Pinpoint the cell where the given text exists, returning its (x, y) midpoint coordinate. 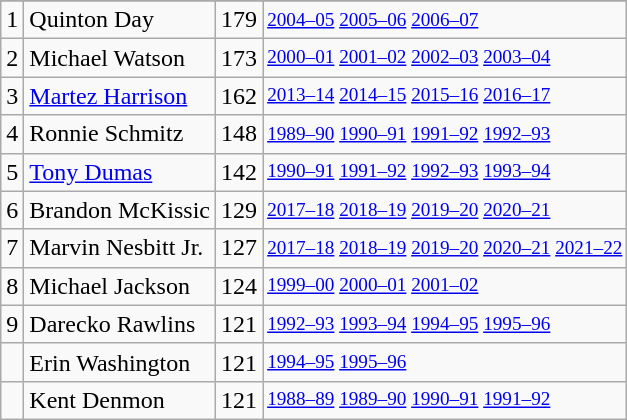
Erin Washington (120, 362)
Darecko Rawlins (120, 324)
Michael Watson (120, 58)
2017–18 2018–19 2019–20 2020–21 (445, 210)
179 (240, 20)
1994–95 1995–96 (445, 362)
1989–90 1990–91 1991–92 1992–93 (445, 134)
Ronnie Schmitz (120, 134)
Martez Harrison (120, 96)
Michael Jackson (120, 286)
Marvin Nesbitt Jr. (120, 248)
6 (12, 210)
1988–89 1989–90 1990–91 1991–92 (445, 400)
3 (12, 96)
2017–18 2018–19 2019–20 2020–21 2021–22 (445, 248)
1 (12, 20)
1992–93 1993–94 1994–95 1995–96 (445, 324)
2013–14 2014–15 2015–16 2016–17 (445, 96)
Brandon McKissic (120, 210)
2000–01 2001–02 2002–03 2003–04 (445, 58)
1999–00 2000–01 2001–02 (445, 286)
Quinton Day (120, 20)
127 (240, 248)
8 (12, 286)
5 (12, 172)
7 (12, 248)
2004–05 2005–06 2006–07 (445, 20)
148 (240, 134)
Tony Dumas (120, 172)
162 (240, 96)
173 (240, 58)
2 (12, 58)
9 (12, 324)
124 (240, 286)
Kent Denmon (120, 400)
1990–91 1991–92 1992–93 1993–94 (445, 172)
142 (240, 172)
129 (240, 210)
4 (12, 134)
